Locate the cell with the specified text and output its [X, Y] center coordinate. 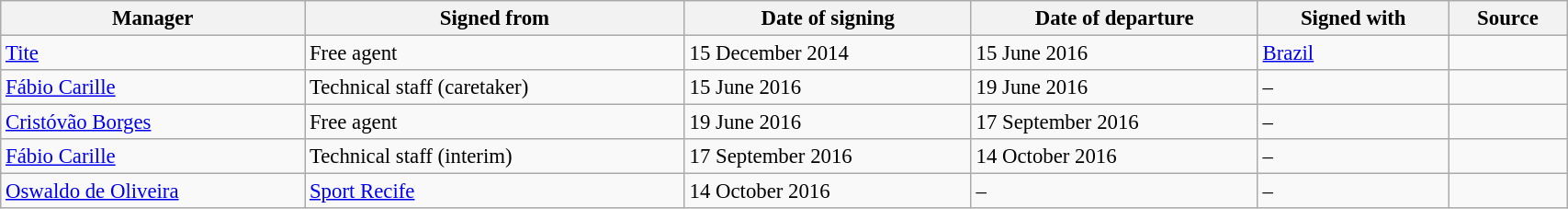
15 December 2014 [828, 53]
Date of signing [828, 18]
Sport Recife [495, 192]
Date of departure [1114, 18]
Manager [152, 18]
Oswaldo de Oliveira [152, 192]
Signed from [495, 18]
Technical staff (caretaker) [495, 87]
Source [1507, 18]
Cristóvão Borges [152, 122]
Brazil [1353, 53]
Technical staff (interim) [495, 157]
Tite [152, 53]
Signed with [1353, 18]
